Capture the cell that displays the provided text and extract its [x, y] central coordinate. 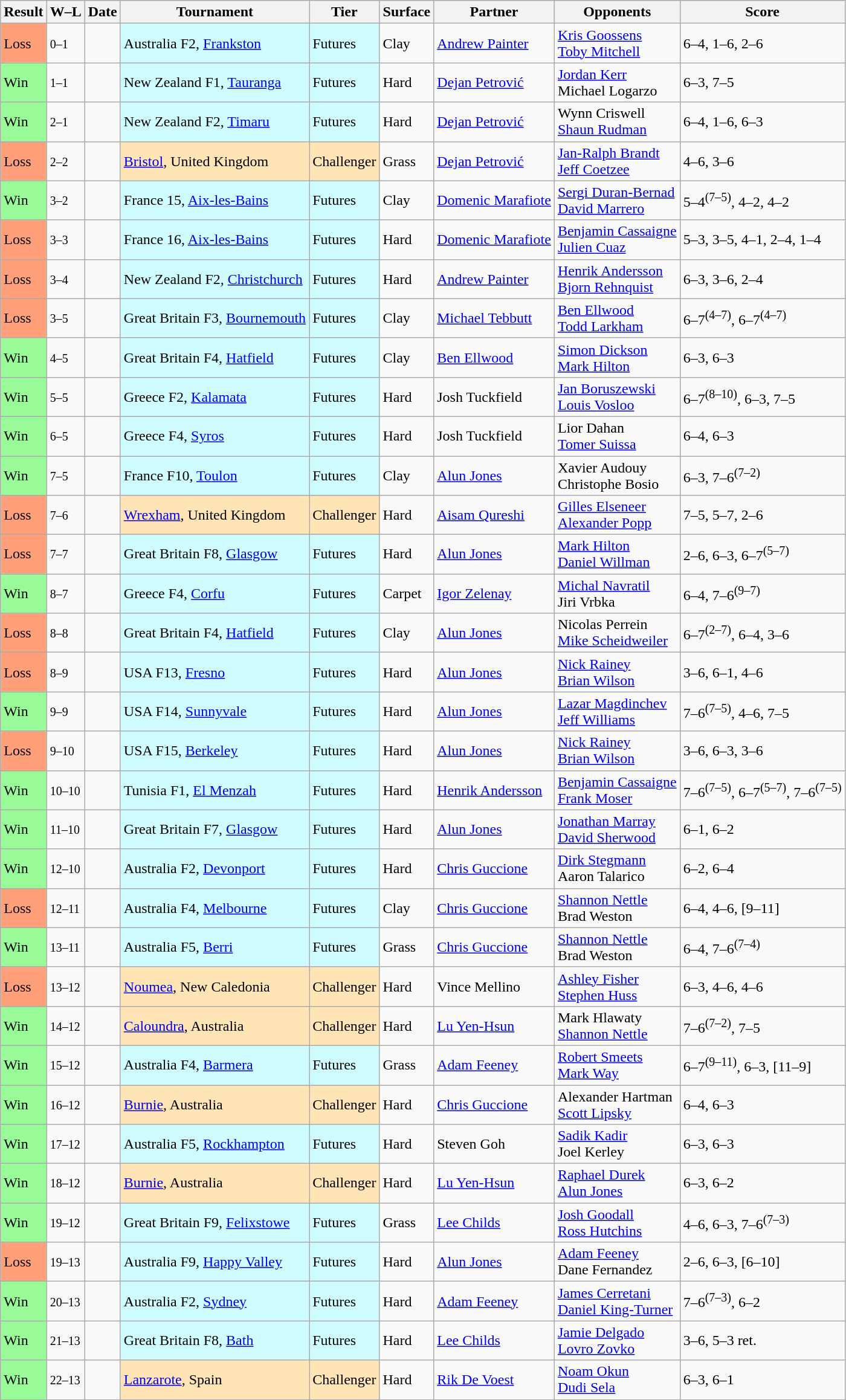
Simon Dickson Mark Hilton [617, 358]
6–4, 1–6, 6–3 [763, 122]
21–13 [65, 1340]
6–7(9–11), 6–3, [11–9] [763, 1065]
9–10 [65, 750]
6–3, 4–6, 4–6 [763, 986]
Tier [344, 12]
Wynn Criswell Shaun Rudman [617, 122]
3–6, 6–3, 3–6 [763, 750]
Australia F4, Melbourne [215, 908]
Sergi Duran-Bernad David Marrero [617, 201]
Michal Navratil Jiri Vrbka [617, 593]
6–4, 4–6, [9–11] [763, 908]
3–2 [65, 201]
Jan Boruszewski Louis Vosloo [617, 396]
Adam Feeney Dane Fernandez [617, 1262]
6–7(4–7), 6–7(4–7) [763, 318]
19–13 [65, 1262]
Great Britain F8, Glasgow [215, 555]
6–4, 7–6(9–7) [763, 593]
4–6, 6–3, 7–6(7–3) [763, 1223]
Greece F2, Kalamata [215, 396]
Score [763, 12]
USA F13, Fresno [215, 672]
Vince Mellino [494, 986]
Mark Hilton Daniel Willman [617, 555]
Ben Ellwood [494, 358]
W–L [65, 12]
6–7(2–7), 6–4, 3–6 [763, 633]
6–3, 6–1 [763, 1380]
6–5 [65, 436]
Raphael Durek Alun Jones [617, 1183]
Henrik Andersson Bjorn Rehnquist [617, 279]
7–6(7–5), 4–6, 7–5 [763, 712]
6–7(8–10), 6–3, 7–5 [763, 396]
16–12 [65, 1105]
6–1, 6–2 [763, 829]
Australia F2, Sydney [215, 1302]
Australia F5, Berri [215, 947]
3–3 [65, 239]
Carpet [407, 593]
Ashley Fisher Stephen Huss [617, 986]
Jonathan Marray David Sherwood [617, 829]
12–11 [65, 908]
3–4 [65, 279]
Greece F4, Syros [215, 436]
3–6, 5–3 ret. [763, 1340]
3–6, 6–1, 4–6 [763, 672]
7–5 [65, 475]
Wrexham, United Kingdom [215, 515]
6–2, 6–4 [763, 869]
Caloundra, Australia [215, 1026]
18–12 [65, 1183]
Tunisia F1, El Menzah [215, 790]
Xavier Audouy Christophe Bosio [617, 475]
Noam Okun Dudi Sela [617, 1380]
19–12 [65, 1223]
5–4(7–5), 4–2, 4–2 [763, 201]
22–13 [65, 1380]
Kris Goossens Toby Mitchell [617, 44]
8–7 [65, 593]
Noumea, New Caledonia [215, 986]
Australia F2, Frankston [215, 44]
Robert Smeets Mark Way [617, 1065]
Lior Dahan Tomer Suissa [617, 436]
Henrik Andersson [494, 790]
7–6(7–2), 7–5 [763, 1026]
Nicolas Perrein Mike Scheidweiler [617, 633]
Great Britain F9, Felixstowe [215, 1223]
Bristol, United Kingdom [215, 161]
Josh Goodall Ross Hutchins [617, 1223]
Jan-Ralph Brandt Jeff Coetzee [617, 161]
8–9 [65, 672]
20–13 [65, 1302]
6–3, 7–5 [763, 82]
15–12 [65, 1065]
New Zealand F2, Timaru [215, 122]
7–6(7–5), 6–7(5–7), 7–6(7–5) [763, 790]
Lanzarote, Spain [215, 1380]
France F10, Toulon [215, 475]
6–3, 6–2 [763, 1183]
8–8 [65, 633]
Jordan Kerr Michael Logarzo [617, 82]
7–5, 5–7, 2–6 [763, 515]
4–5 [65, 358]
11–10 [65, 829]
Result [24, 12]
France 16, Aix-les-Bains [215, 239]
Tournament [215, 12]
7–7 [65, 555]
Australia F9, Happy Valley [215, 1262]
Dirk Stegmann Aaron Talarico [617, 869]
0–1 [65, 44]
Michael Tebbutt [494, 318]
New Zealand F2, Christchurch [215, 279]
Benjamin Cassaigne Julien Cuaz [617, 239]
James Cerretani Daniel King-Turner [617, 1302]
Australia F5, Rockhampton [215, 1144]
Greece F4, Corfu [215, 593]
9–9 [65, 712]
7–6 [65, 515]
13–12 [65, 986]
13–11 [65, 947]
6–4, 7–6(7–4) [763, 947]
Aisam Qureshi [494, 515]
6–4, 1–6, 2–6 [763, 44]
Alexander Hartman Scott Lipsky [617, 1105]
5–3, 3–5, 4–1, 2–4, 1–4 [763, 239]
Sadik Kadir Joel Kerley [617, 1144]
17–12 [65, 1144]
6–3, 7–6(7–2) [763, 475]
1–1 [65, 82]
Benjamin Cassaigne Frank Moser [617, 790]
Great Britain F3, Bournemouth [215, 318]
10–10 [65, 790]
2–6, 6–3, 6–7(5–7) [763, 555]
Lazar Magdinchev Jeff Williams [617, 712]
USA F15, Berkeley [215, 750]
Gilles Elseneer Alexander Popp [617, 515]
Ben Ellwood Todd Larkham [617, 318]
Great Britain F8, Bath [215, 1340]
Australia F2, Devonport [215, 869]
Opponents [617, 12]
France 15, Aix-les-Bains [215, 201]
New Zealand F1, Tauranga [215, 82]
4–6, 3–6 [763, 161]
7–6(7–3), 6–2 [763, 1302]
2–1 [65, 122]
USA F14, Sunnyvale [215, 712]
2–2 [65, 161]
Rik De Voest [494, 1380]
Australia F4, Barmera [215, 1065]
Jamie Delgado Lovro Zovko [617, 1340]
12–10 [65, 869]
5–5 [65, 396]
Mark Hlawaty Shannon Nettle [617, 1026]
Great Britain F7, Glasgow [215, 829]
6–3, 3–6, 2–4 [763, 279]
Partner [494, 12]
14–12 [65, 1026]
Date [103, 12]
Igor Zelenay [494, 593]
2–6, 6–3, [6–10] [763, 1262]
Steven Goh [494, 1144]
3–5 [65, 318]
Surface [407, 12]
